Return (X, Y) of the center of cell containing provided text 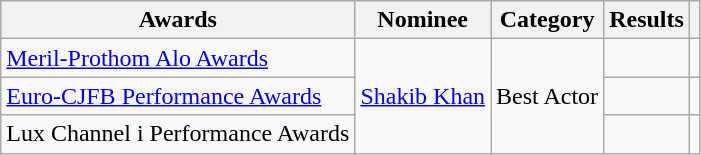
Category (548, 20)
Lux Channel i Performance Awards (178, 134)
Awards (178, 20)
Best Actor (548, 96)
Euro-CJFB Performance Awards (178, 96)
Shakib Khan (423, 96)
Nominee (423, 20)
Results (647, 20)
Meril-Prothom Alo Awards (178, 58)
